For the text-containing cell, return its midpoint in (X, Y) coordinate format. 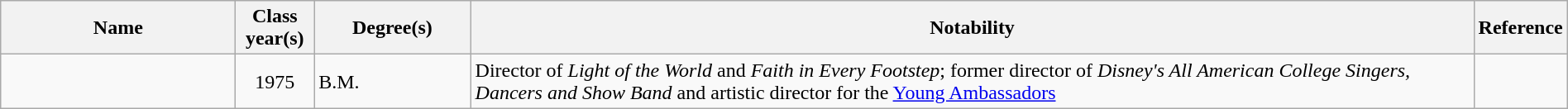
Name (118, 28)
Degree(s) (392, 28)
B.M. (392, 81)
Reference (1520, 28)
Notability (973, 28)
1975 (275, 81)
Class year(s) (275, 28)
